Output the [X, Y] coordinate of the center of the cell containing the given text.  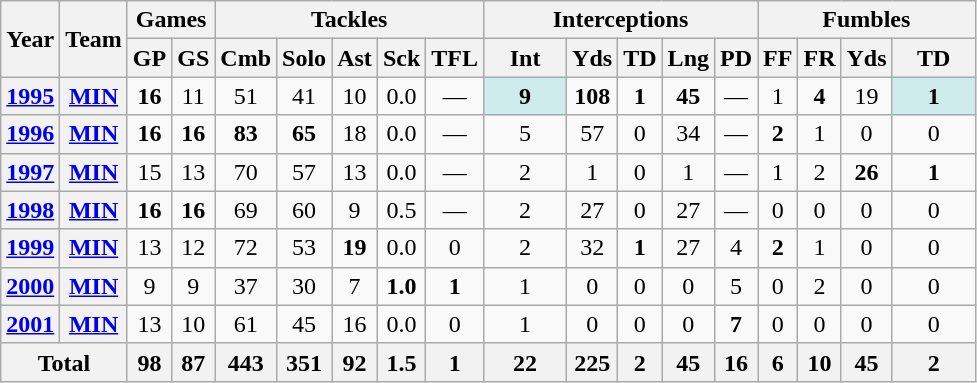
Year [30, 39]
Total [64, 362]
GP [149, 58]
Fumbles [867, 20]
6 [778, 362]
Solo [304, 58]
87 [194, 362]
70 [246, 172]
65 [304, 134]
Interceptions [621, 20]
53 [304, 248]
Cmb [246, 58]
60 [304, 210]
Games [170, 20]
443 [246, 362]
2000 [30, 286]
TFL [455, 58]
Sck [401, 58]
1999 [30, 248]
32 [592, 248]
FR [820, 58]
Int [526, 58]
34 [688, 134]
Team [94, 39]
15 [149, 172]
72 [246, 248]
1996 [30, 134]
83 [246, 134]
FF [778, 58]
37 [246, 286]
51 [246, 96]
0.5 [401, 210]
11 [194, 96]
22 [526, 362]
351 [304, 362]
26 [866, 172]
GS [194, 58]
Ast [355, 58]
41 [304, 96]
Lng [688, 58]
1998 [30, 210]
12 [194, 248]
1995 [30, 96]
1997 [30, 172]
108 [592, 96]
2001 [30, 324]
18 [355, 134]
30 [304, 286]
225 [592, 362]
1.5 [401, 362]
92 [355, 362]
PD [736, 58]
1.0 [401, 286]
69 [246, 210]
98 [149, 362]
61 [246, 324]
Tackles [350, 20]
